Locate the cell with the specified text and output its (x, y) center coordinate. 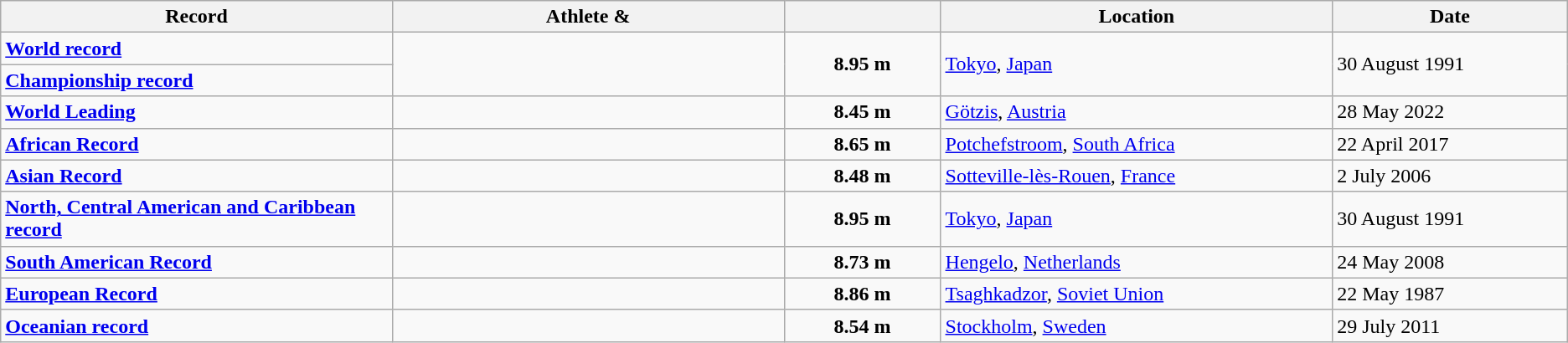
22 April 2017 (1451, 144)
8.54 m (863, 325)
8.45 m (863, 112)
Potchefstroom, South Africa (1137, 144)
24 May 2008 (1451, 262)
2 July 2006 (1451, 176)
European Record (197, 294)
28 May 2022 (1451, 112)
World Leading (197, 112)
Location (1137, 17)
Record (197, 17)
World record (197, 49)
Tsaghkadzor, Soviet Union (1137, 294)
North, Central American and Caribbean record (197, 219)
8.48 m (863, 176)
Hengelo, Netherlands (1137, 262)
22 May 1987 (1451, 294)
Götzis, Austria (1137, 112)
Stockholm, Sweden (1137, 325)
8.86 m (863, 294)
Championship record (197, 80)
South American Record (197, 262)
Oceanian record (197, 325)
Athlete & (588, 17)
Asian Record (197, 176)
Sotteville-lès-Rouen, France (1137, 176)
8.73 m (863, 262)
African Record (197, 144)
Date (1451, 17)
8.65 m (863, 144)
29 July 2011 (1451, 325)
